Detect which cell encompasses the target text, then output its (X, Y) center coordinate. 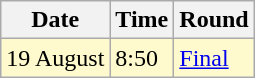
Final (214, 58)
19 August (56, 58)
Time (142, 20)
Round (214, 20)
Date (56, 20)
8:50 (142, 58)
